Detect which cell encompasses the target text, then output its [x, y] center coordinate. 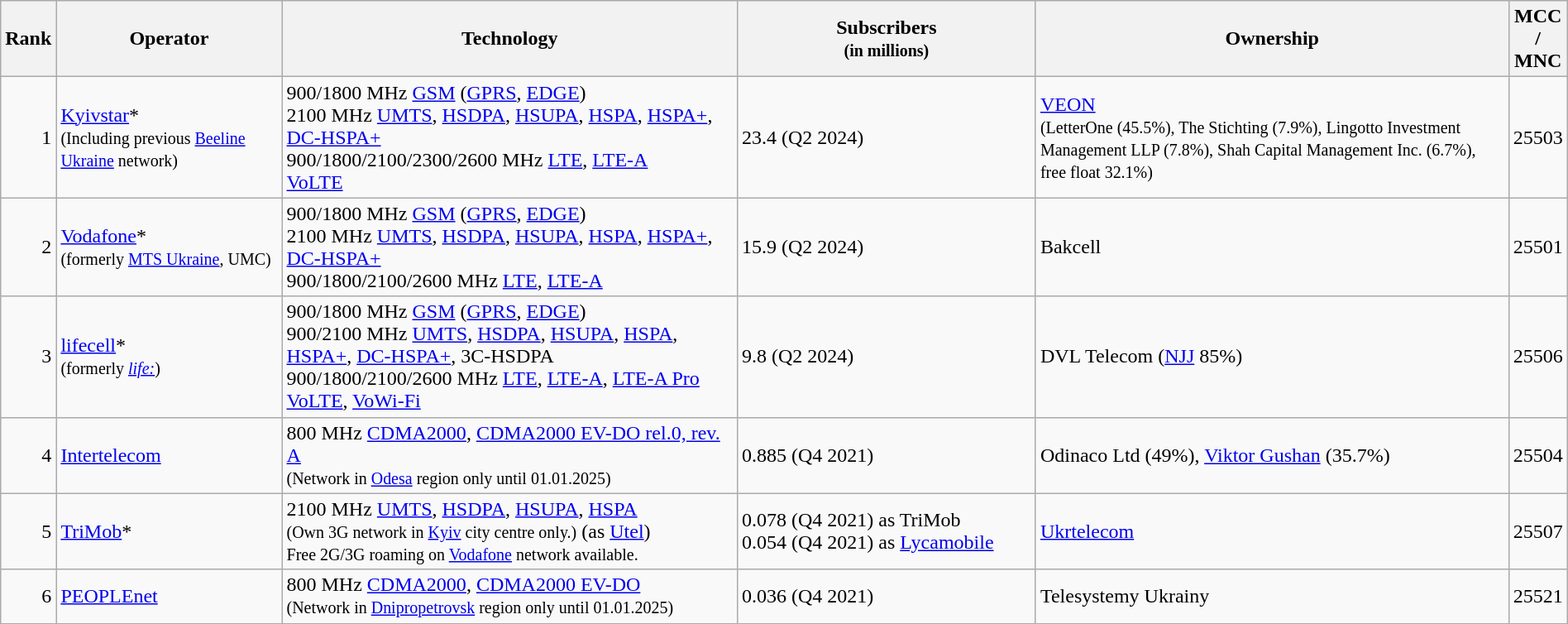
1 [28, 137]
Technology [509, 39]
Subscribers(in millions) [887, 39]
25521 [1538, 596]
15.9 (Q2 2024) [887, 247]
0.885 (Q4 2021) [887, 455]
800 MHz CDMA2000, CDMA2000 EV-DO(Network in Dnipropetrovsk region only until 01.01.2025) [509, 596]
25506 [1538, 357]
lifecell* (formerly life:) [169, 357]
Bakcell [1272, 247]
Ownership [1272, 39]
PEOPLEnet [169, 596]
800 MHz CDMA2000, CDMA2000 EV-DO rel.0, rev. A(Network in Odesa region only until 01.01.2025) [509, 455]
900/1800 MHz GSM (GPRS, EDGE) 2100 MHz UMTS, HSDPA, HSUPA, HSPA, HSPA+, DC-HSPA+ 900/1800/2100/2300/2600 MHz LTE, LTE-AVoLTE [509, 137]
DVL Telecom (NJJ 85%) [1272, 357]
Kyivstar*(Including previous Beeline Ukraine network) [169, 137]
Operator [169, 39]
4 [28, 455]
MCC / MNC [1538, 39]
25503 [1538, 137]
0.036 (Q4 2021) [887, 596]
25507 [1538, 531]
Vodafone* (formerly MTS Ukraine, UMC) [169, 247]
Intertelecom [169, 455]
2100 MHz UMTS, HSDPA, HSUPA, HSPA(Own 3G network in Kyiv city centre only.) (as Utel)Free 2G/3G roaming on Vodafone network available. [509, 531]
5 [28, 531]
23.4 (Q2 2024) [887, 137]
Ukrtelecom [1272, 531]
VEON (LetterOne (45.5%), The Stichting (7.9%), Lingotto Investment Management LLP (7.8%), Shah Capital Management Inc. (6.7%), free float 32.1%) [1272, 137]
Rank [28, 39]
900/1800 MHz GSM (GPRS, EDGE)2100 MHz UMTS, HSDPA, HSUPA, HSPA, HSPA+, DC-HSPA+900/1800/2100/2600 MHz LTE, LTE-A [509, 247]
2 [28, 247]
3 [28, 357]
0.078 (Q4 2021) as TriMob0.054 (Q4 2021) as Lycamobile [887, 531]
6 [28, 596]
9.8 (Q2 2024) [887, 357]
Odinaco Ltd (49%), Viktor Gushan (35.7%) [1272, 455]
Telesystemy Ukrainy [1272, 596]
25504 [1538, 455]
TriMob* [169, 531]
25501 [1538, 247]
